Extract the [X, Y] coordinate from the center of the cell holding the provided text.  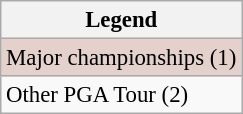
Major championships (1) [122, 58]
Other PGA Tour (2) [122, 95]
Legend [122, 20]
